Return (X, Y) of the center of cell containing provided text 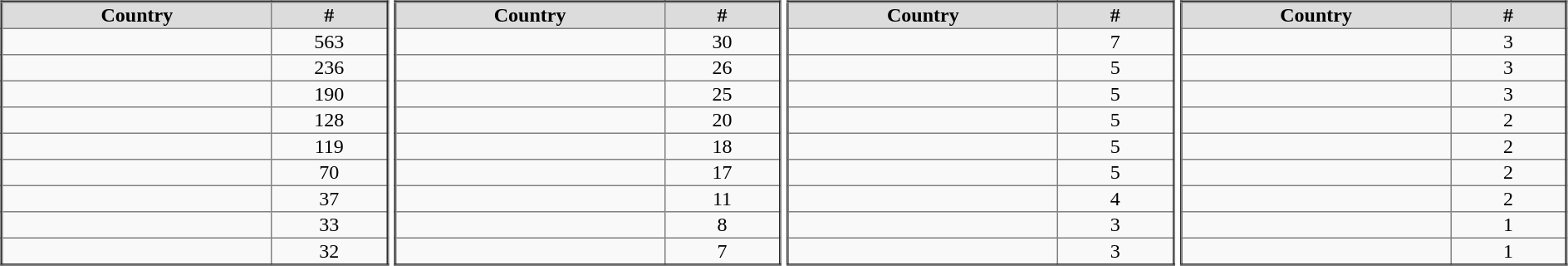
70 (329, 173)
128 (329, 121)
26 (723, 68)
32 (329, 251)
190 (329, 94)
37 (329, 199)
8 (723, 225)
11 (723, 199)
18 (723, 146)
4 (1115, 199)
30 (723, 42)
33 (329, 225)
236 (329, 68)
563 (329, 42)
17 (723, 173)
119 (329, 146)
20 (723, 121)
25 (723, 94)
